Find where the given text appears and provide that cell's center as [X, Y] coordinate. 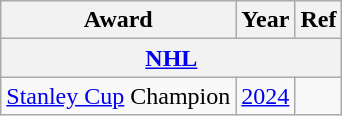
Year [266, 20]
2024 [266, 96]
Award [118, 20]
Ref [318, 20]
NHL [172, 58]
Stanley Cup Champion [118, 96]
